Determine the [x, y] coordinate at the center of the cell enclosing the given text.  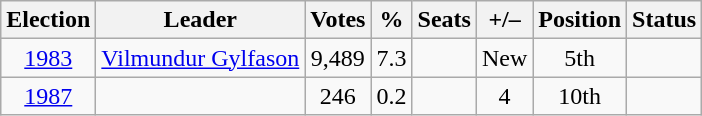
9,489 [338, 58]
Position [580, 20]
New [504, 58]
246 [338, 96]
1983 [48, 58]
10th [580, 96]
5th [580, 58]
0.2 [392, 96]
4 [504, 96]
1987 [48, 96]
Vilmundur Gylfason [200, 58]
Leader [200, 20]
Votes [338, 20]
Status [664, 20]
+/– [504, 20]
7.3 [392, 58]
% [392, 20]
Seats [444, 20]
Election [48, 20]
